Identify which cell holds the provided text, then report its (x, y) central coordinate. 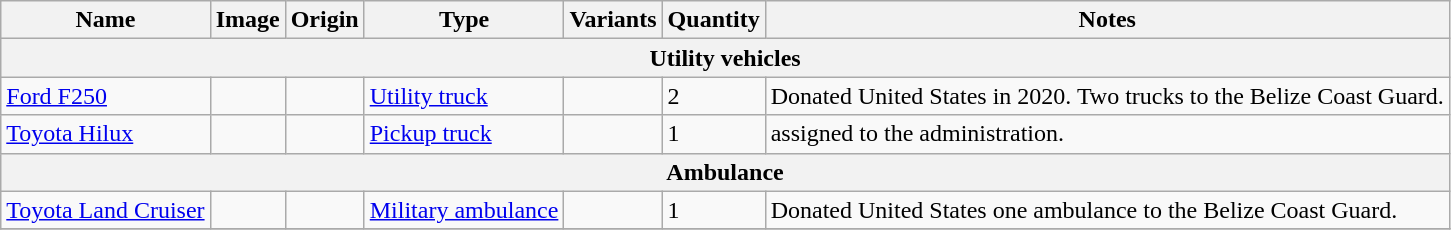
Notes (1107, 20)
Ambulance (726, 172)
Type (464, 20)
Toyota Land Cruiser (106, 210)
Donated United States in 2020. Two trucks to the Belize Coast Guard. (1107, 96)
Origin (324, 20)
Utility truck (464, 96)
Variants (613, 20)
Quantity (714, 20)
Ford F250 (106, 96)
Name (106, 20)
Pickup truck (464, 134)
assigned to the administration. (1107, 134)
Utility vehicles (726, 58)
Military ambulance (464, 210)
Image (248, 20)
2 (714, 96)
Toyota Hilux (106, 134)
Donated United States one ambulance to the Belize Coast Guard. (1107, 210)
